Search for the cell housing the specified text and yield its [x, y] center coordinate. 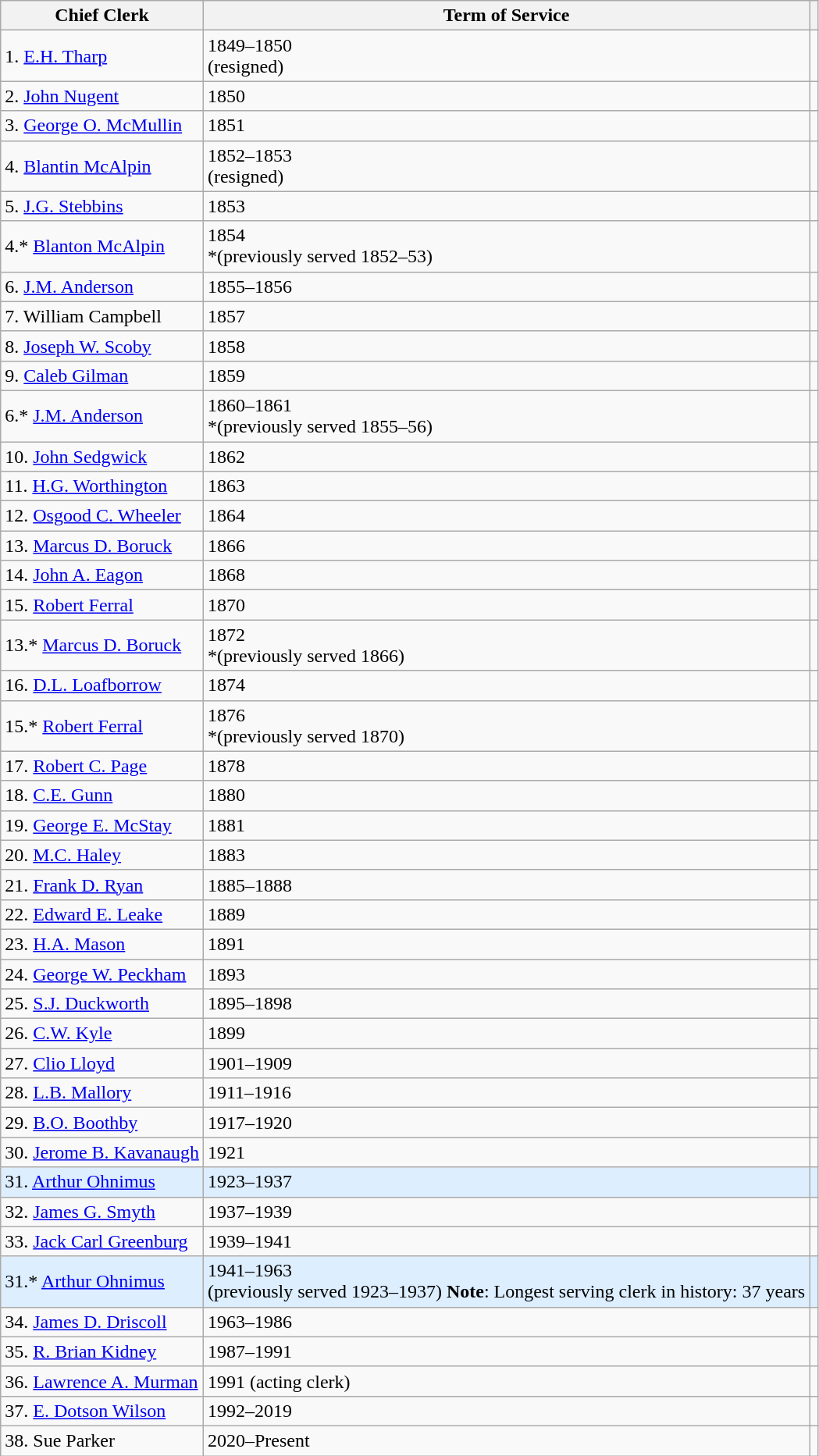
3. George O. McMullin [102, 126]
1874 [506, 685]
1868 [506, 575]
1987–1991 [506, 1351]
15.* Robert Ferral [102, 726]
17. Robert C. Page [102, 766]
4. Blantin McAlpin [102, 166]
1859 [506, 376]
24. George W. Peckham [102, 974]
1901–1909 [506, 1063]
1911–1916 [506, 1093]
13.* Marcus D. Boruck [102, 645]
1878 [506, 766]
23. H.A. Mason [102, 944]
10. John Sedgwick [102, 457]
4.* Blanton McAlpin [102, 247]
2. John Nugent [102, 96]
1889 [506, 914]
1881 [506, 825]
1895–1898 [506, 1004]
25. S.J. Duckworth [102, 1004]
1855–1856 [506, 287]
26. C.W. Kyle [102, 1034]
1849–1850 (resigned) [506, 56]
19. George E. McStay [102, 825]
36. Lawrence A. Murman [102, 1381]
1891 [506, 944]
13. Marcus D. Boruck [102, 546]
32. James G. Smyth [102, 1212]
1963–1986 [506, 1322]
30. Jerome B. Kavanaugh [102, 1152]
1864 [506, 516]
15. Robert Ferral [102, 605]
35. R. Brian Kidney [102, 1351]
1854 *(previously served 1852–53) [506, 247]
1860–1861 *(previously served 1855–56) [506, 415]
1858 [506, 346]
1991 (acting clerk) [506, 1381]
1863 [506, 486]
28. L.B. Mallory [102, 1093]
1870 [506, 605]
20. M.C. Haley [102, 855]
27. Clio Lloyd [102, 1063]
1883 [506, 855]
1992–2019 [506, 1411]
12. Osgood C. Wheeler [102, 516]
1872 *(previously served 1866) [506, 645]
1857 [506, 316]
1880 [506, 796]
1866 [506, 546]
1876 *(previously served 1870) [506, 726]
33. Jack Carl Greenburg [102, 1241]
22. Edward E. Leake [102, 914]
Term of Service [506, 16]
2020–Present [506, 1440]
1923–1937 [506, 1182]
1850 [506, 96]
5. J.G. Stebbins [102, 206]
1851 [506, 126]
1862 [506, 457]
29. B.O. Boothby [102, 1123]
37. E. Dotson Wilson [102, 1411]
1921 [506, 1152]
1899 [506, 1034]
8. Joseph W. Scoby [102, 346]
1. E.H. Tharp [102, 56]
18. C.E. Gunn [102, 796]
11. H.G. Worthington [102, 486]
7. William Campbell [102, 316]
1852–1853 (resigned) [506, 166]
9. Caleb Gilman [102, 376]
6.* J.M. Anderson [102, 415]
1937–1939 [506, 1212]
1917–1920 [506, 1123]
38. Sue Parker [102, 1440]
1941–1963 (previously served 1923–1937) Note: Longest serving clerk in history: 37 years [506, 1282]
31. Arthur Ohnimus [102, 1182]
1893 [506, 974]
1885–1888 [506, 885]
14. John A. Eagon [102, 575]
1853 [506, 206]
6. J.M. Anderson [102, 287]
Chief Clerk [102, 16]
31.* Arthur Ohnimus [102, 1282]
34. James D. Driscoll [102, 1322]
16. D.L. Loafborrow [102, 685]
21. Frank D. Ryan [102, 885]
1939–1941 [506, 1241]
